From the cell containing the given text, extract its center point as [x, y] coordinate. 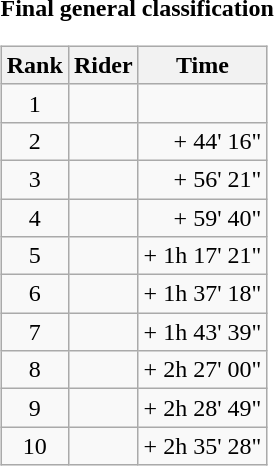
+ 44' 16" [202, 141]
4 [34, 217]
7 [34, 332]
9 [34, 408]
+ 56' 21" [202, 179]
+ 1h 17' 21" [202, 256]
10 [34, 446]
6 [34, 294]
Time [202, 65]
3 [34, 179]
5 [34, 256]
8 [34, 370]
+ 1h 37' 18" [202, 294]
+ 2h 27' 00" [202, 370]
1 [34, 103]
2 [34, 141]
+ 1h 43' 39" [202, 332]
+ 2h 35' 28" [202, 446]
Rider [103, 65]
+ 59' 40" [202, 217]
+ 2h 28' 49" [202, 408]
Rank [34, 65]
